Return (x, y) of the center of cell containing provided text 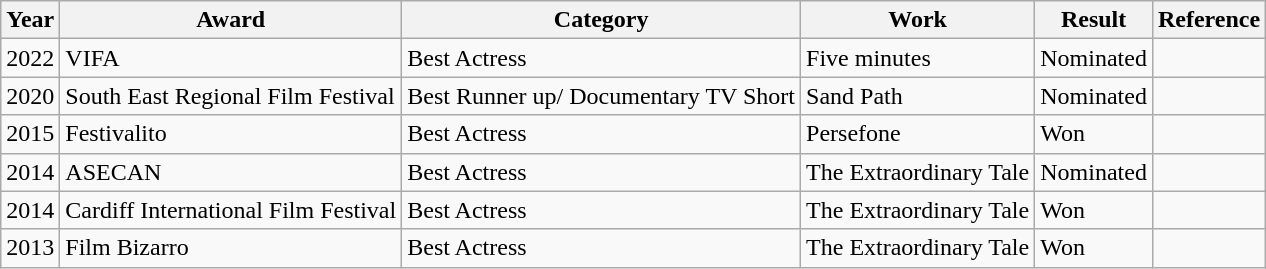
Best Runner up/ Documentary TV Short (602, 96)
Reference (1208, 20)
Cardiff International Film Festival (231, 210)
Sand Path (918, 96)
2013 (30, 248)
Film Bizarro (231, 248)
2022 (30, 58)
South East Regional Film Festival (231, 96)
Category (602, 20)
Year (30, 20)
2015 (30, 134)
VIFA (231, 58)
Award (231, 20)
Result (1094, 20)
Work (918, 20)
Persefone (918, 134)
2020 (30, 96)
Five minutes (918, 58)
Festivalito (231, 134)
ASECAN (231, 172)
